Pinpoint the cell where the given text exists, returning its [X, Y] midpoint coordinate. 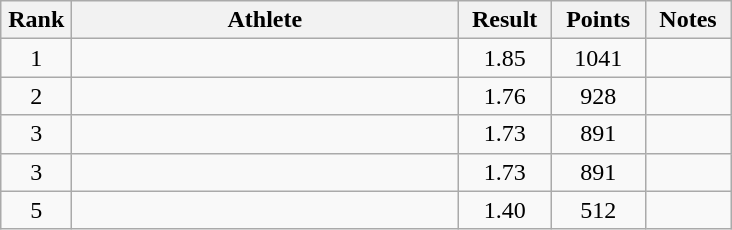
Notes [688, 20]
2 [36, 96]
928 [598, 96]
1 [36, 58]
1.40 [505, 210]
Points [598, 20]
1.85 [505, 58]
1.76 [505, 96]
5 [36, 210]
Rank [36, 20]
1041 [598, 58]
Athlete [265, 20]
Result [505, 20]
512 [598, 210]
